Locate the cell with the specified text and output its (x, y) center coordinate. 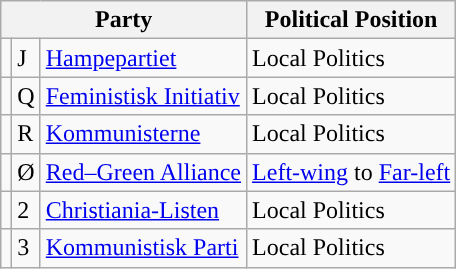
R (26, 134)
Kommunistisk Parti (143, 248)
Kommunisterne (143, 134)
J (26, 58)
Hampepartiet (143, 58)
Ø (26, 172)
Red–Green Alliance (143, 172)
Feministisk Initiativ (143, 96)
Party (124, 20)
3 (26, 248)
2 (26, 210)
Political Position (352, 20)
Left-wing to Far-left (352, 172)
Q (26, 96)
Christiania-Listen (143, 210)
